For the text-containing cell, return its midpoint in [x, y] coordinate format. 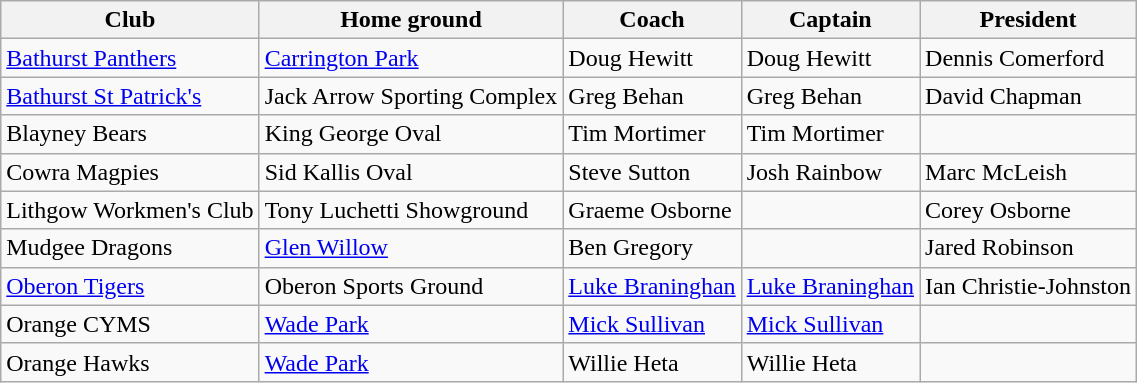
Ben Gregory [652, 248]
Coach [652, 20]
Bathurst Panthers [130, 58]
David Chapman [1028, 96]
Sid Kallis Oval [411, 172]
Cowra Magpies [130, 172]
Oberon Tigers [130, 286]
Ian Christie-Johnston [1028, 286]
Graeme Osborne [652, 210]
Steve Sutton [652, 172]
Jack Arrow Sporting Complex [411, 96]
King George Oval [411, 134]
President [1028, 20]
Tony Luchetti Showground [411, 210]
Glen Willow [411, 248]
Carrington Park [411, 58]
Club [130, 20]
Blayney Bears [130, 134]
Orange CYMS [130, 324]
Corey Osborne [1028, 210]
Lithgow Workmen's Club [130, 210]
Bathurst St Patrick's [130, 96]
Mudgee Dragons [130, 248]
Oberon Sports Ground [411, 286]
Captain [830, 20]
Jared Robinson [1028, 248]
Marc McLeish [1028, 172]
Josh Rainbow [830, 172]
Orange Hawks [130, 362]
Dennis Comerford [1028, 58]
Home ground [411, 20]
